Scan for the cell matching the given text and deliver its (x, y) coordinate at center. 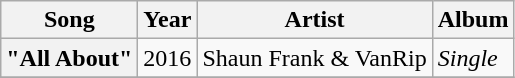
"All About" (70, 58)
Album (473, 20)
2016 (168, 58)
Single (473, 58)
Song (70, 20)
Shaun Frank & VanRip (314, 58)
Artist (314, 20)
Year (168, 20)
